From the cell containing the given text, extract its center point as (x, y) coordinate. 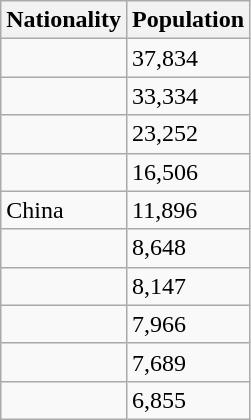
8,147 (188, 286)
16,506 (188, 172)
37,834 (188, 58)
7,689 (188, 362)
8,648 (188, 248)
China (64, 210)
23,252 (188, 134)
Population (188, 20)
6,855 (188, 400)
11,896 (188, 210)
33,334 (188, 96)
Nationality (64, 20)
7,966 (188, 324)
